Determine the (X, Y) coordinate at the center of the cell enclosing the given text.  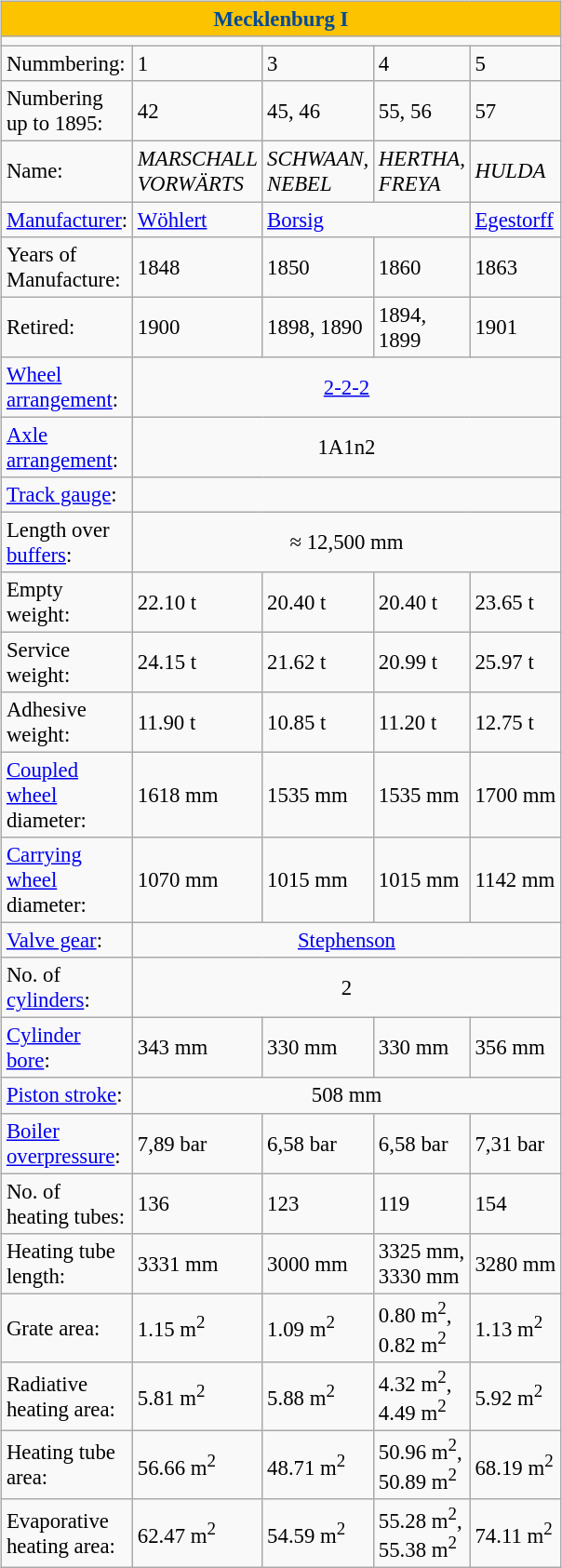
Evaporative heating area: (67, 1534)
343 mm (197, 1048)
1700 mm (515, 795)
1850 (318, 266)
5.92 m2 (515, 1397)
4.32 m2, 4.49 m2 (422, 1397)
Empty weight: (67, 603)
11.20 t (422, 722)
1860 (422, 266)
Heating tube length: (67, 1264)
0.80 m2, 0.82 m2 (422, 1328)
1863 (515, 266)
Grate area: (67, 1328)
Retired: (67, 328)
Egestorff (515, 219)
1 (197, 64)
25.97 t (515, 663)
5 (515, 64)
7,31 bar (515, 1143)
119 (422, 1204)
48.71 m2 (318, 1465)
1848 (197, 266)
Numbering up to 1895: (67, 112)
4 (422, 64)
21.62 t (318, 663)
No. of cylinders: (67, 988)
Axle arrangement: (67, 447)
Radiative heating area: (67, 1397)
3325 mm, 3330 mm (422, 1264)
12.75 t (515, 722)
54.59 m2 (318, 1534)
1142 mm (515, 880)
136 (197, 1204)
Heating tube area: (67, 1465)
Length over buffers: (67, 542)
1898, 1890 (318, 328)
Stephenson (347, 941)
Wöhlert (197, 219)
45, 46 (318, 112)
55.28 m2, 55.38 m2 (422, 1534)
1A1n2 (347, 447)
50.96 m2, 50.89 m2 (422, 1465)
HERTHA, FREYA (422, 171)
3 (318, 64)
11.90 t (197, 722)
356 mm (515, 1048)
57 (515, 112)
Valve gear: (67, 941)
Borsig (367, 219)
2 (347, 988)
Boiler overpressure: (67, 1143)
Coupled wheel diameter: (67, 795)
Track gauge: (67, 494)
Adhesive weight: (67, 722)
10.85 t (318, 722)
Manufacturer: (67, 219)
123 (318, 1204)
42 (197, 112)
1618 mm (197, 795)
1894, 1899 (422, 328)
1.09 m2 (318, 1328)
Nummbering: (67, 64)
Cylinder bore: (67, 1048)
62.47 m2 (197, 1534)
Years of Manufacture: (67, 266)
74.11 m2 (515, 1534)
154 (515, 1204)
24.15 t (197, 663)
3000 mm (318, 1264)
3280 mm (515, 1264)
1900 (197, 328)
Name: (67, 171)
22.10 t (197, 603)
1.13 m2 (515, 1328)
1901 (515, 328)
Wheel arrangement: (67, 387)
508 mm (347, 1095)
1070 mm (197, 880)
≈ 12,500 mm (347, 542)
No. of heating tubes: (67, 1204)
3331 mm (197, 1264)
56.66 m2 (197, 1465)
MARSCHALL VORWÄRTS (197, 171)
Carrying wheel diameter: (67, 880)
Service weight: (67, 663)
Mecklenburg I (281, 20)
5.88 m2 (318, 1397)
5.81 m2 (197, 1397)
Piston stroke: (67, 1095)
HULDA (515, 171)
1.15 m2 (197, 1328)
23.65 t (515, 603)
20.99 t (422, 663)
7,89 bar (197, 1143)
68.19 m2 (515, 1465)
55, 56 (422, 112)
2-2-2 (347, 387)
SCHWAAN, NEBEL (318, 171)
